Capture the cell that displays the provided text and extract its (x, y) central coordinate. 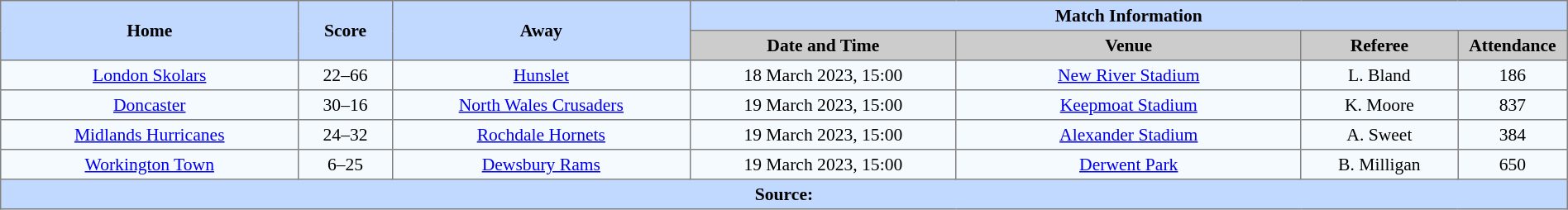
B. Milligan (1379, 165)
Attendance (1513, 45)
Keepmoat Stadium (1128, 105)
Rochdale Hornets (541, 135)
24–32 (346, 135)
Source: (784, 194)
Away (541, 31)
North Wales Crusaders (541, 105)
Dewsbury Rams (541, 165)
6–25 (346, 165)
Referee (1379, 45)
Home (150, 31)
837 (1513, 105)
Derwent Park (1128, 165)
22–66 (346, 75)
Workington Town (150, 165)
384 (1513, 135)
650 (1513, 165)
Venue (1128, 45)
Match Information (1128, 16)
186 (1513, 75)
A. Sweet (1379, 135)
Date and Time (823, 45)
Score (346, 31)
18 March 2023, 15:00 (823, 75)
Hunslet (541, 75)
Doncaster (150, 105)
London Skolars (150, 75)
30–16 (346, 105)
Midlands Hurricanes (150, 135)
Alexander Stadium (1128, 135)
New River Stadium (1128, 75)
K. Moore (1379, 105)
L. Bland (1379, 75)
